Identify which cell holds the provided text, then report its (X, Y) central coordinate. 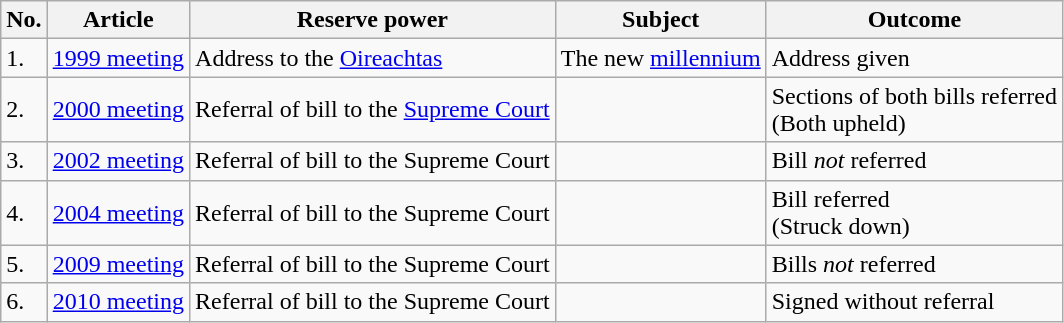
Address given (914, 58)
4. (24, 212)
1999 meeting (118, 58)
3. (24, 161)
Subject (660, 20)
1. (24, 58)
2000 meeting (118, 110)
Reserve power (373, 20)
Address to the Oireachtas (373, 58)
Signed without referral (914, 302)
2010 meeting (118, 302)
6. (24, 302)
2009 meeting (118, 264)
Bill referred(Struck down) (914, 212)
2004 meeting (118, 212)
Sections of both bills referred(Both upheld) (914, 110)
Outcome (914, 20)
Article (118, 20)
2. (24, 110)
Bills not referred (914, 264)
No. (24, 20)
Bill not referred (914, 161)
5. (24, 264)
The new millennium (660, 58)
2002 meeting (118, 161)
